Determine the (X, Y) coordinate at the center of the cell enclosing the given text.  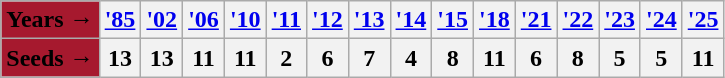
Seeds → (50, 58)
'85 (120, 20)
Years → (50, 20)
'06 (204, 20)
7 (369, 58)
'10 (245, 20)
'25 (703, 20)
2 (286, 58)
'11 (286, 20)
4 (411, 58)
'12 (328, 20)
'21 (536, 20)
'13 (369, 20)
'22 (578, 20)
'23 (620, 20)
'15 (453, 20)
'02 (162, 20)
'24 (661, 20)
'18 (495, 20)
'14 (411, 20)
